Return (x, y) of the center of cell containing provided text 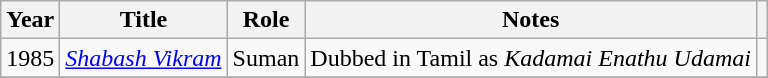
Role (266, 20)
Dubbed in Tamil as Kadamai Enathu Udamai (531, 58)
Year (30, 20)
Suman (266, 58)
Title (144, 20)
Shabash Vikram (144, 58)
1985 (30, 58)
Notes (531, 20)
